Extract the [x, y] coordinate from the center of the cell holding the provided text.  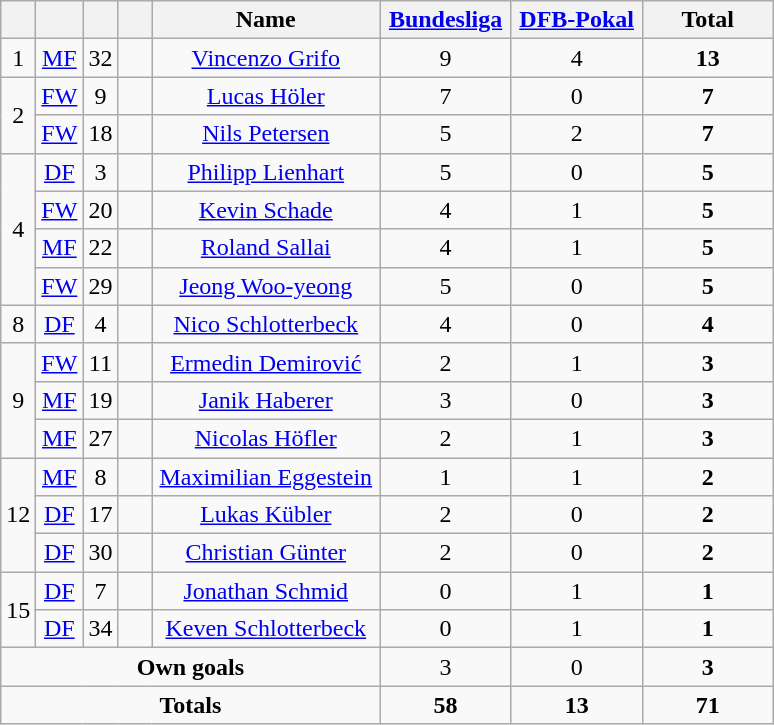
Jonathan Schmid [266, 591]
19 [100, 400]
29 [100, 286]
Jeong Woo-yeong [266, 286]
11 [100, 362]
Totals [190, 705]
Lukas Kübler [266, 515]
DFB-Pokal [576, 20]
22 [100, 248]
Nicolas Höfler [266, 438]
71 [708, 705]
Kevin Schade [266, 210]
Nils Petersen [266, 134]
17 [100, 515]
58 [446, 705]
12 [18, 515]
Bundesliga [446, 20]
Roland Sallai [266, 248]
Own goals [190, 667]
Janik Haberer [266, 400]
34 [100, 629]
Nico Schlotterbeck [266, 324]
Keven Schlotterbeck [266, 629]
Total [708, 20]
30 [100, 553]
32 [100, 58]
Maximilian Eggestein [266, 477]
20 [100, 210]
27 [100, 438]
18 [100, 134]
Lucas Höler [266, 96]
Ermedin Demirović [266, 362]
Name [266, 20]
Philipp Lienhart [266, 172]
Christian Günter [266, 553]
15 [18, 610]
Vincenzo Grifo [266, 58]
